Capture the cell that displays the provided text and extract its [x, y] central coordinate. 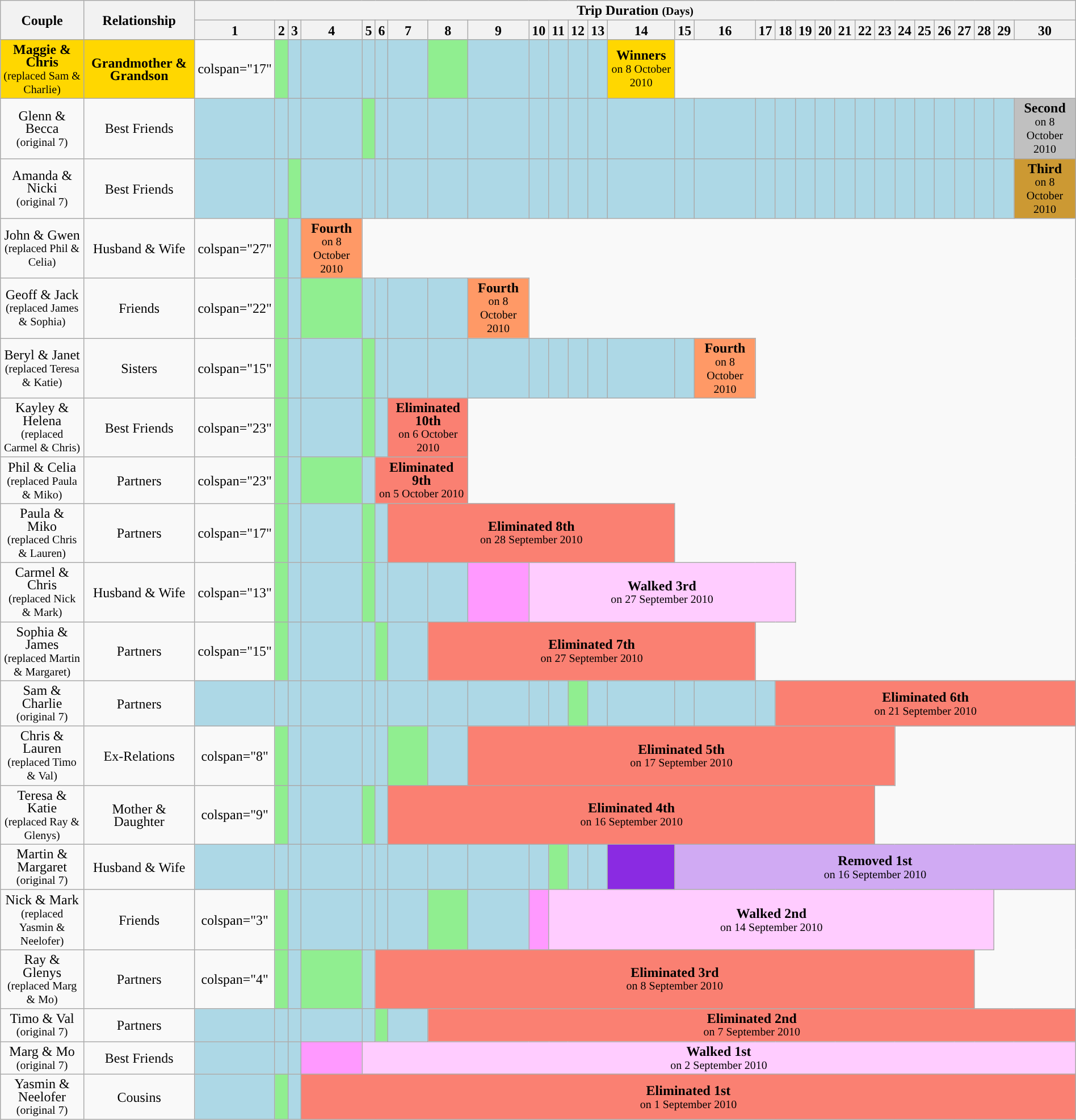
Eliminated 10thon 6 October 2010 [428, 427]
Cousins [138, 1097]
Removed 1ston 16 September 2010 [875, 867]
colspan="3" [235, 920]
26 [944, 30]
colspan="27" [235, 249]
colspan="22" [235, 308]
Marg & Mo(original 7) [42, 1058]
colspan="9" [235, 815]
10 [539, 30]
9 [498, 30]
20 [825, 30]
19 [805, 30]
16 [725, 30]
Yasmin & Neelofer(original 7) [42, 1097]
Walked 2ndon 14 September 2010 [772, 920]
John & Gwen(replaced Phil & Celia) [42, 249]
Amanda & Nicki(original 7) [42, 188]
2 [281, 30]
Ray & Glenys(replaced Marg & Mo) [42, 979]
1 [235, 30]
6 [381, 30]
23 [884, 30]
Eliminated 8thon 28 September 2010 [531, 533]
Beryl & Janet(replaced Teresa & Katie) [42, 368]
17 [765, 30]
Ex-Relations [138, 756]
12 [578, 30]
Eliminated 9thon 5 October 2010 [422, 480]
Eliminated 4thon 16 September 2010 [631, 815]
3 [294, 30]
Geoff & Jack(replaced James & Sophia) [42, 308]
Nick & Mark(replaced Yasmin & Neelofer) [42, 920]
Relationship [138, 20]
22 [865, 30]
11 [558, 30]
7 [408, 30]
Winnerson 8 October 2010 [641, 69]
Carmel & Chris(replaced Nick & Mark) [42, 592]
Mother & Daughter [138, 815]
13 [598, 30]
Walked 3rdon 27 September 2010 [662, 592]
Sisters [138, 368]
Couple [42, 20]
Teresa & Katie(replaced Ray & Glenys) [42, 815]
Phil & Celia(replaced Paula & Miko) [42, 480]
18 [785, 30]
27 [965, 30]
Paula & Miko(replaced Chris & Lauren) [42, 533]
Eliminated 7thon 27 September 2010 [591, 651]
Martin & Margaret(original 7) [42, 867]
Sophia & James(replaced Martin & Margaret) [42, 651]
Eliminated 2ndon 7 September 2010 [751, 1025]
colspan="13" [235, 592]
Glenn & Becca(original 7) [42, 128]
Chris & Lauren(replaced Timo & Val) [42, 756]
25 [925, 30]
29 [1004, 30]
14 [641, 30]
colspan="8" [235, 756]
Eliminated 6thon 21 September 2010 [925, 703]
21 [844, 30]
5 [369, 30]
24 [905, 30]
Eliminated 1ston 1 September 2010 [689, 1097]
Thirdon 8 October 2010 [1045, 188]
Sam & Charlie(original 7) [42, 703]
30 [1045, 30]
Maggie & Chris(replaced Sam & Charlie) [42, 69]
28 [984, 30]
4 [331, 30]
Kayley & Helena(replaced Carmel & Chris) [42, 427]
8 [448, 30]
colspan="4" [235, 979]
Eliminated 5thon 17 September 2010 [681, 756]
Trip Duration (Days) [635, 10]
15 [684, 30]
Timo & Val(original 7) [42, 1025]
Walked 1ston 2 September 2010 [718, 1058]
Eliminated 3rdon 8 September 2010 [675, 979]
Grandmother & Grandson [138, 69]
Secondon 8 October 2010 [1045, 128]
